Extract the (X, Y) coordinate from the center of the cell holding the provided text.  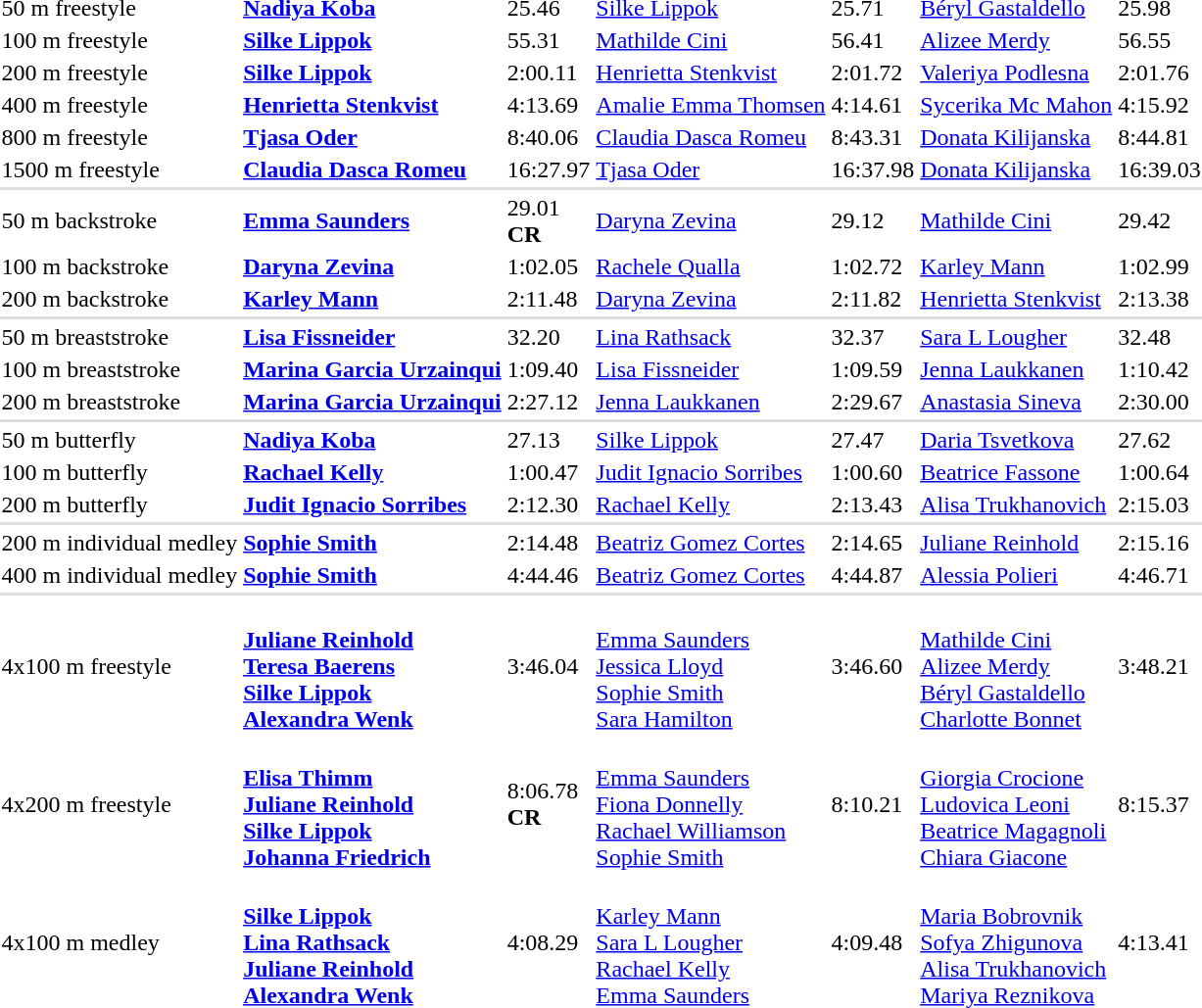
Giorgia CrocioneLudovica LeoniBeatrice MagagnoliChiara Giacone (1017, 804)
Juliane Reinhold (1017, 543)
Alizee Merdy (1017, 40)
Beatrice Fassone (1017, 472)
56.41 (873, 40)
1:00.47 (549, 472)
50 m butterfly (120, 440)
1:09.59 (873, 369)
3:46.60 (873, 666)
4:44.87 (873, 575)
55.31 (549, 40)
100 m breaststroke (120, 369)
Sara L Lougher (1017, 337)
8:43.31 (873, 137)
Rachele Qualla (711, 266)
4:13.69 (549, 105)
Sycerika Mc Mahon (1017, 105)
100 m freestyle (120, 40)
4:44.46 (549, 575)
Nadiya Koba (372, 440)
Emma Saunders (372, 221)
4x100 m freestyle (120, 666)
200 m butterfly (120, 504)
2:01.72 (873, 72)
29.12 (873, 221)
2:12.30 (549, 504)
3:46.04 (549, 666)
Lina Rathsack (711, 337)
Emma SaundersFiona DonnellyRachael WilliamsonSophie Smith (711, 804)
4:14.61 (873, 105)
200 m freestyle (120, 72)
2:14.65 (873, 543)
50 m backstroke (120, 221)
4x200 m freestyle (120, 804)
400 m individual medley (120, 575)
2:11.48 (549, 299)
1:00.60 (873, 472)
Anastasia Sineva (1017, 402)
200 m individual medley (120, 543)
200 m breaststroke (120, 402)
100 m backstroke (120, 266)
Amalie Emma Thomsen (711, 105)
27.47 (873, 440)
1500 m freestyle (120, 169)
8:40.06 (549, 137)
800 m freestyle (120, 137)
Emma SaundersJessica LloydSophie SmithSara Hamilton (711, 666)
32.20 (549, 337)
16:37.98 (873, 169)
8:06.78CR (549, 804)
50 m breaststroke (120, 337)
Alisa Trukhanovich (1017, 504)
2:00.11 (549, 72)
Valeriya Podlesna (1017, 72)
Daria Tsvetkova (1017, 440)
8:10.21 (873, 804)
1:09.40 (549, 369)
Alessia Polieri (1017, 575)
2:27.12 (549, 402)
1:02.05 (549, 266)
2:29.67 (873, 402)
2:11.82 (873, 299)
27.13 (549, 440)
400 m freestyle (120, 105)
100 m butterfly (120, 472)
1:02.72 (873, 266)
Mathilde CiniAlizee MerdyBéryl GastaldelloCharlotte Bonnet (1017, 666)
Elisa ThimmJuliane ReinholdSilke LippokJohanna Friedrich (372, 804)
16:27.97 (549, 169)
2:13.43 (873, 504)
29.01CR (549, 221)
2:14.48 (549, 543)
32.37 (873, 337)
200 m backstroke (120, 299)
Juliane ReinholdTeresa BaerensSilke LippokAlexandra Wenk (372, 666)
